Extract the (x, y) coordinate from the center of the cell holding the provided text.  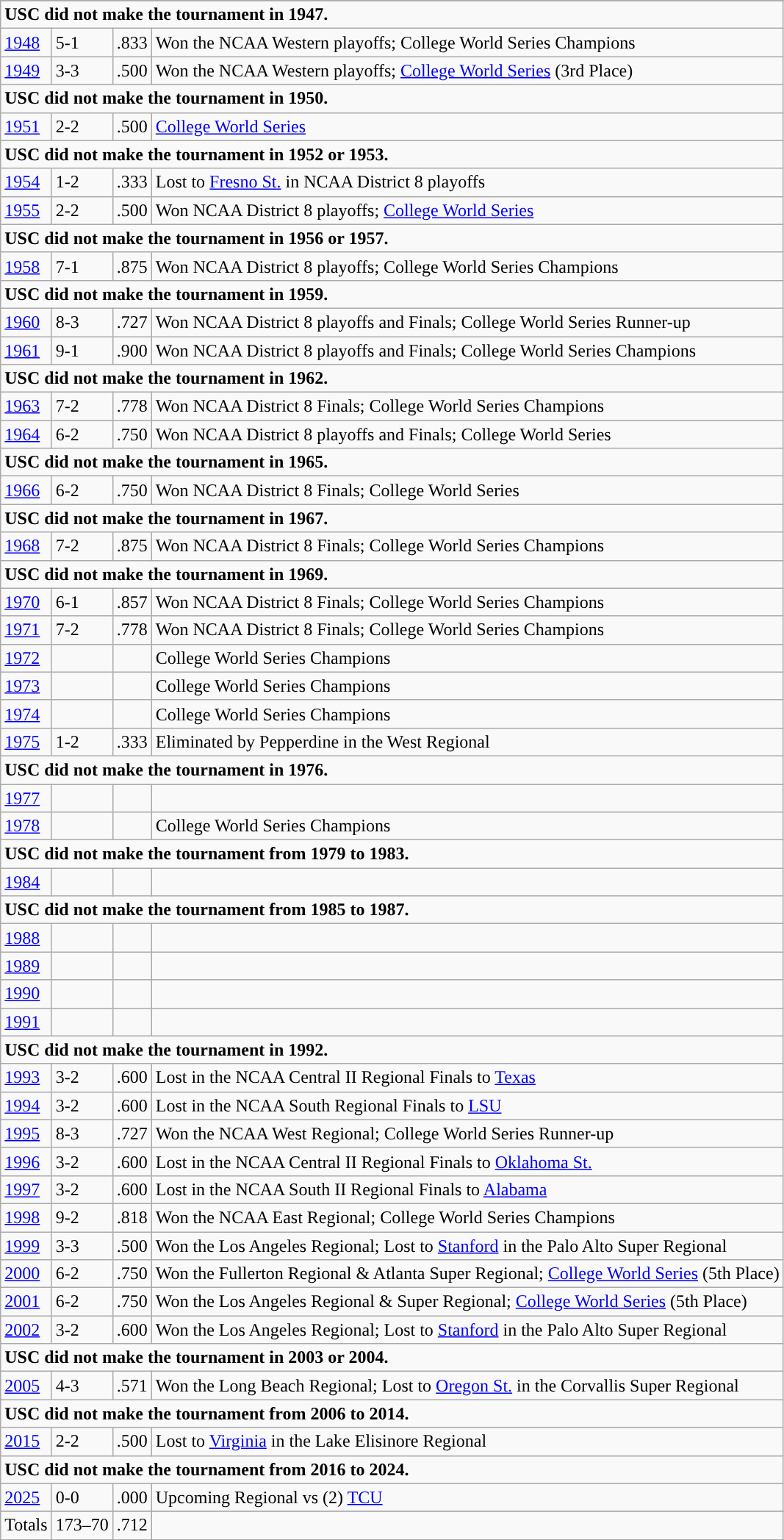
Won the NCAA East Regional; College World Series Champions (467, 1217)
1998 (26, 1217)
Won NCAA District 8 playoffs; College World Series (467, 210)
1990 (26, 994)
1995 (26, 1133)
Totals (26, 1525)
USC did not make the tournament in 1947. (392, 15)
6-1 (82, 602)
USC did not make the tournament in 1956 or 1957. (392, 238)
1955 (26, 210)
.833 (132, 43)
USC did not make the tournament from 2006 to 2014. (392, 1414)
1999 (26, 1246)
1963 (26, 407)
.571 (132, 1386)
USC did not make the tournament in 1969. (392, 574)
USC did not make the tournament in 1950. (392, 99)
1994 (26, 1106)
Lost in the NCAA South Regional Finals to LSU (467, 1106)
1949 (26, 71)
Lost in the NCAA Central II Regional Finals to Texas (467, 1078)
1977 (26, 798)
USC did not make the tournament in 1967. (392, 518)
1978 (26, 826)
.818 (132, 1217)
1991 (26, 1022)
Won the Fullerton Regional & Atlanta Super Regional; College World Series (5th Place) (467, 1274)
USC did not make the tournament from 1979 to 1983. (392, 854)
2005 (26, 1386)
1973 (26, 686)
2015 (26, 1441)
Eliminated by Pepperdine in the West Regional (467, 742)
Won the NCAA Western playoffs; College World Series (3rd Place) (467, 71)
1966 (26, 490)
4-3 (82, 1386)
1948 (26, 43)
1958 (26, 266)
1996 (26, 1161)
173–70 (82, 1525)
1975 (26, 742)
0-0 (82, 1497)
Won the Long Beach Regional; Lost to Oregon St. in the Corvallis Super Regional (467, 1386)
Won the NCAA West Regional; College World Series Runner-up (467, 1133)
1971 (26, 630)
1993 (26, 1078)
1984 (26, 882)
1970 (26, 602)
1974 (26, 714)
1968 (26, 546)
USC did not make the tournament from 1985 to 1987. (392, 910)
1961 (26, 351)
5-1 (82, 43)
.900 (132, 351)
USC did not make the tournament in 2003 or 2004. (392, 1358)
Won NCAA District 8 playoffs and Finals; College World Series Champions (467, 351)
1954 (26, 182)
Won the Los Angeles Regional & Super Regional; College World Series (5th Place) (467, 1302)
USC did not make the tournament in 1959. (392, 294)
College World Series (467, 126)
Won NCAA District 8 playoffs and Finals; College World Series (467, 434)
Won NCAA District 8 playoffs; College World Series Champions (467, 266)
1988 (26, 938)
Upcoming Regional vs (2) TCU (467, 1497)
USC did not make the tournament in 1992. (392, 1050)
2025 (26, 1497)
2002 (26, 1330)
Lost to Fresno St. in NCAA District 8 playoffs (467, 182)
Lost to Virginia in the Lake Elisinore Regional (467, 1441)
Lost in the NCAA South II Regional Finals to Alabama (467, 1189)
2000 (26, 1274)
9-1 (82, 351)
Won NCAA District 8 Finals; College World Series (467, 490)
.000 (132, 1497)
1951 (26, 126)
1989 (26, 966)
1972 (26, 658)
Lost in the NCAA Central II Regional Finals to Oklahoma St. (467, 1161)
.857 (132, 602)
1964 (26, 434)
USC did not make the tournament in 1952 or 1953. (392, 154)
USC did not make the tournament in 1962. (392, 379)
USC did not make the tournament from 2016 to 2024. (392, 1469)
Won the NCAA Western playoffs; College World Series Champions (467, 43)
1997 (26, 1189)
9-2 (82, 1217)
USC did not make the tournament in 1965. (392, 462)
2001 (26, 1302)
.712 (132, 1525)
1960 (26, 322)
USC did not make the tournament in 1976. (392, 770)
Won NCAA District 8 playoffs and Finals; College World Series Runner-up (467, 322)
7-1 (82, 266)
